Return (X, Y) of the center of cell containing provided text 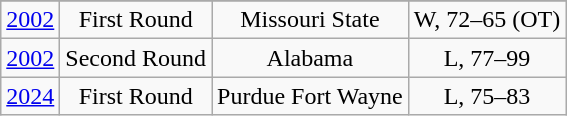
Alabama (310, 58)
2024 (30, 96)
Second Round (136, 58)
Purdue Fort Wayne (310, 96)
Missouri State (310, 20)
L, 77–99 (487, 58)
W, 72–65 (OT) (487, 20)
L, 75–83 (487, 96)
